Provide the (X, Y) coordinate of the cell's center where the given text is located.  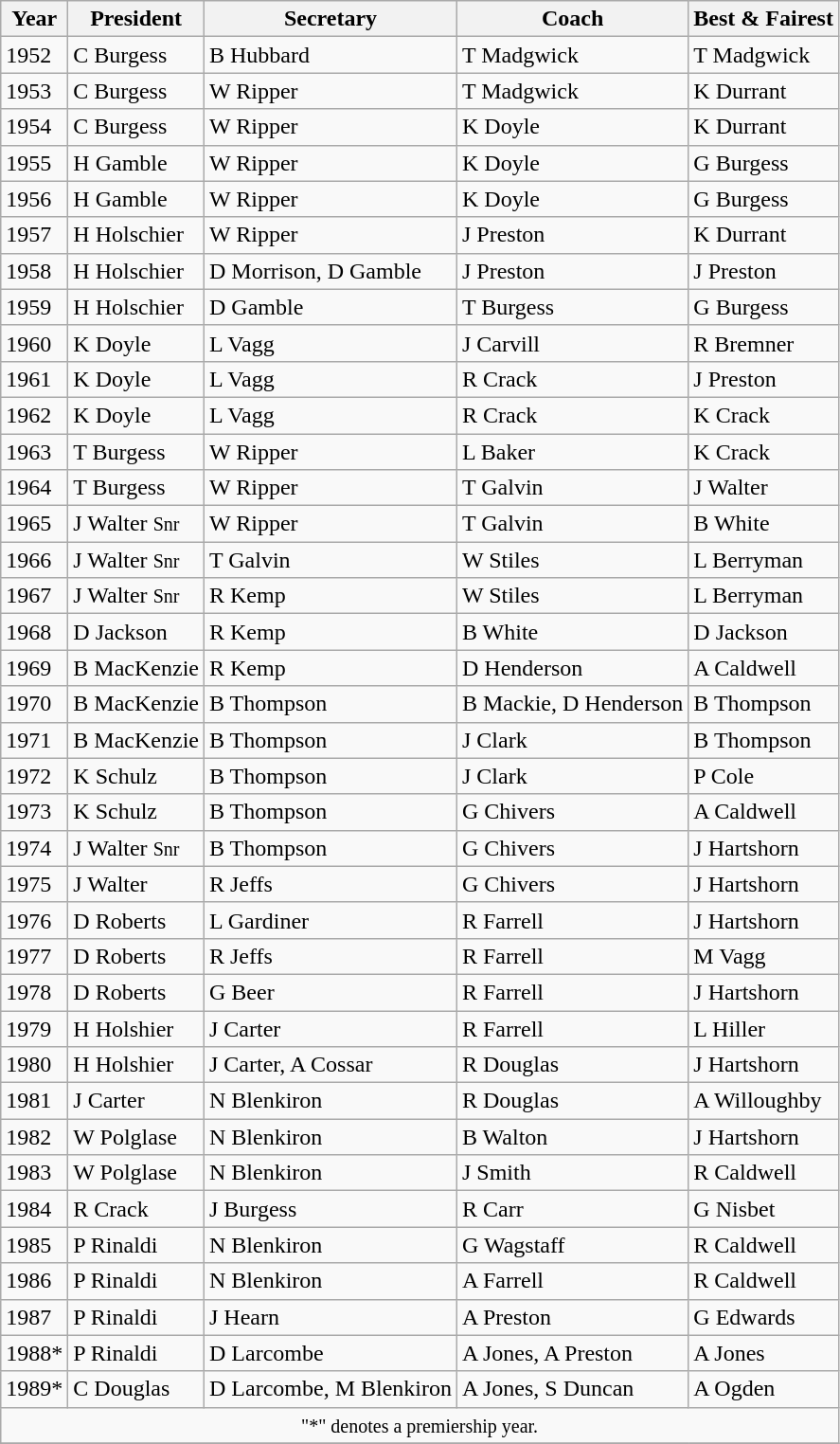
G Beer (330, 992)
B Mackie, D Henderson (572, 704)
1980 (34, 1065)
J Burgess (330, 1209)
1979 (34, 1028)
A Farrell (572, 1281)
1971 (34, 740)
J Smith (572, 1173)
1953 (34, 91)
1977 (34, 956)
C Douglas (136, 1389)
R Carr (572, 1209)
M Vagg (763, 956)
1988* (34, 1353)
1966 (34, 560)
1955 (34, 163)
D Henderson (572, 668)
G Wagstaff (572, 1245)
1982 (34, 1137)
G Nisbet (763, 1209)
President (136, 19)
1952 (34, 55)
D Gamble (330, 307)
A Jones (763, 1353)
1975 (34, 884)
A Jones, S Duncan (572, 1389)
1974 (34, 848)
J Carvill (572, 343)
1978 (34, 992)
1984 (34, 1209)
D Larcombe, M Blenkiron (330, 1389)
J Hearn (330, 1317)
Coach (572, 19)
1972 (34, 776)
1986 (34, 1281)
A Willoughby (763, 1101)
B Walton (572, 1137)
B Hubbard (330, 55)
1963 (34, 452)
1985 (34, 1245)
1957 (34, 235)
G Edwards (763, 1317)
A Ogden (763, 1389)
Year (34, 19)
Best & Fairest (763, 19)
1959 (34, 307)
1968 (34, 632)
A Preston (572, 1317)
1962 (34, 415)
P Cole (763, 776)
1954 (34, 127)
A Jones, A Preston (572, 1353)
1973 (34, 812)
R Bremner (763, 343)
1967 (34, 596)
1965 (34, 524)
1961 (34, 379)
Secretary (330, 19)
1976 (34, 920)
1969 (34, 668)
1987 (34, 1317)
1989* (34, 1389)
1970 (34, 704)
"*" denotes a premiership year. (420, 1425)
L Baker (572, 452)
1960 (34, 343)
1983 (34, 1173)
1958 (34, 271)
J Carter, A Cossar (330, 1065)
D Morrison, D Gamble (330, 271)
1981 (34, 1101)
1964 (34, 488)
L Hiller (763, 1028)
L Gardiner (330, 920)
D Larcombe (330, 1353)
1956 (34, 199)
